Identify which cell holds the provided text, then report its [x, y] central coordinate. 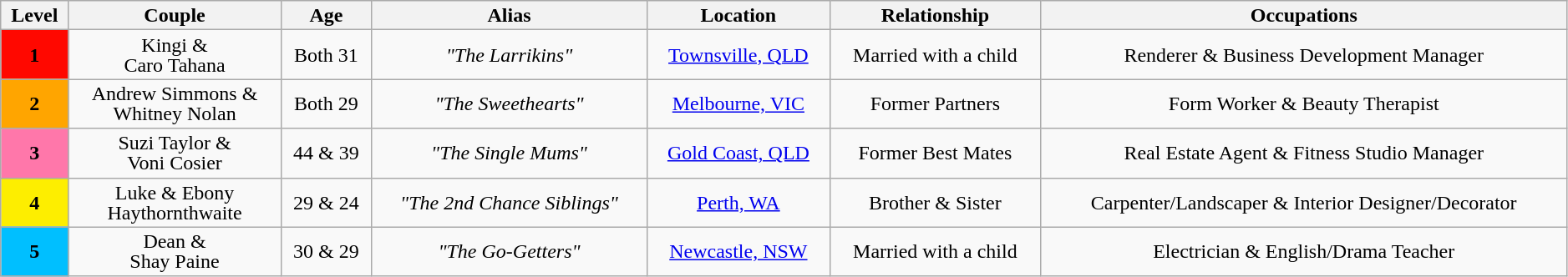
Both 29 [326, 103]
Gold Coast, QLD [738, 154]
Townsville, QLD [738, 55]
Relationship [936, 15]
Location [738, 15]
Suzi Taylor &Voni Cosier [175, 154]
"The Single Mums" [510, 154]
"The Sweethearts" [510, 103]
Occupations [1303, 15]
Real Estate Agent & Fitness Studio Manager [1303, 154]
Electrician & English/Drama Teacher [1303, 252]
Kingi &Caro Tahana [175, 55]
5 [35, 252]
Renderer & Business Development Manager [1303, 55]
Andrew Simmons &Whitney Nolan [175, 103]
29 & 24 [326, 202]
Perth, WA [738, 202]
Carpenter/Landscaper & Interior Designer/Decorator [1303, 202]
"The Go-Getters" [510, 252]
4 [35, 202]
Newcastle, NSW [738, 252]
3 [35, 154]
Alias [510, 15]
Both 31 [326, 55]
"The Larrikins" [510, 55]
Dean &Shay Paine [175, 252]
Former Best Mates [936, 154]
Luke & Ebony Haythornthwaite [175, 202]
30 & 29 [326, 252]
"The 2nd Chance Siblings" [510, 202]
44 & 39 [326, 154]
Former Partners [936, 103]
Brother & Sister [936, 202]
1 [35, 55]
2 [35, 103]
Form Worker & Beauty Therapist [1303, 103]
Level [35, 15]
Age [326, 15]
Couple [175, 15]
Melbourne, VIC [738, 103]
